Return (X, Y) of the center of cell containing provided text 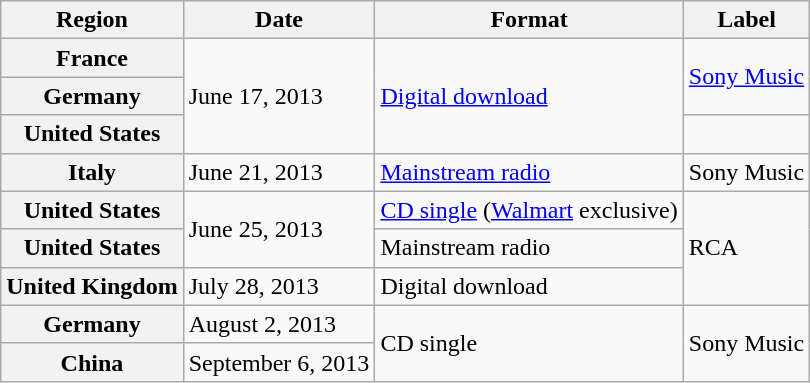
France (92, 58)
September 6, 2013 (279, 362)
July 28, 2013 (279, 286)
Format (529, 20)
June 25, 2013 (279, 229)
CD single (Walmart exclusive) (529, 210)
Region (92, 20)
Label (746, 20)
June 17, 2013 (279, 96)
United Kingdom (92, 286)
CD single (529, 343)
RCA (746, 248)
August 2, 2013 (279, 324)
Italy (92, 172)
June 21, 2013 (279, 172)
Date (279, 20)
China (92, 362)
